Determine the (x, y) coordinate at the center of the cell enclosing the given text.  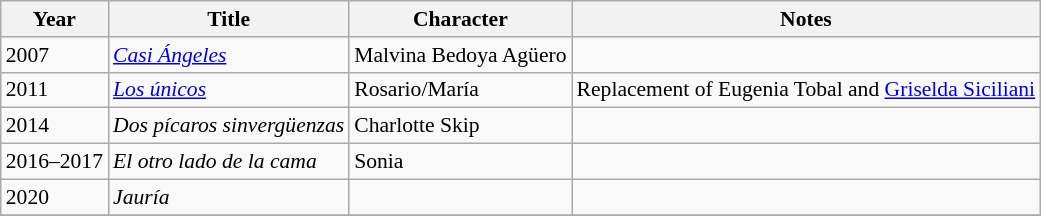
2016–2017 (54, 162)
2011 (54, 90)
Dos pícaros sinvergüenzas (228, 126)
Title (228, 19)
Year (54, 19)
Jauría (228, 197)
Los únicos (228, 90)
2020 (54, 197)
Character (460, 19)
Malvina Bedoya Agüero (460, 55)
Notes (806, 19)
2014 (54, 126)
2007 (54, 55)
Replacement of Eugenia Tobal and Griselda Siciliani (806, 90)
Charlotte Skip (460, 126)
Sonia (460, 162)
El otro lado de la cama (228, 162)
Casi Ángeles (228, 55)
Rosario/María (460, 90)
